Locate the cell with the specified text and output its (x, y) center coordinate. 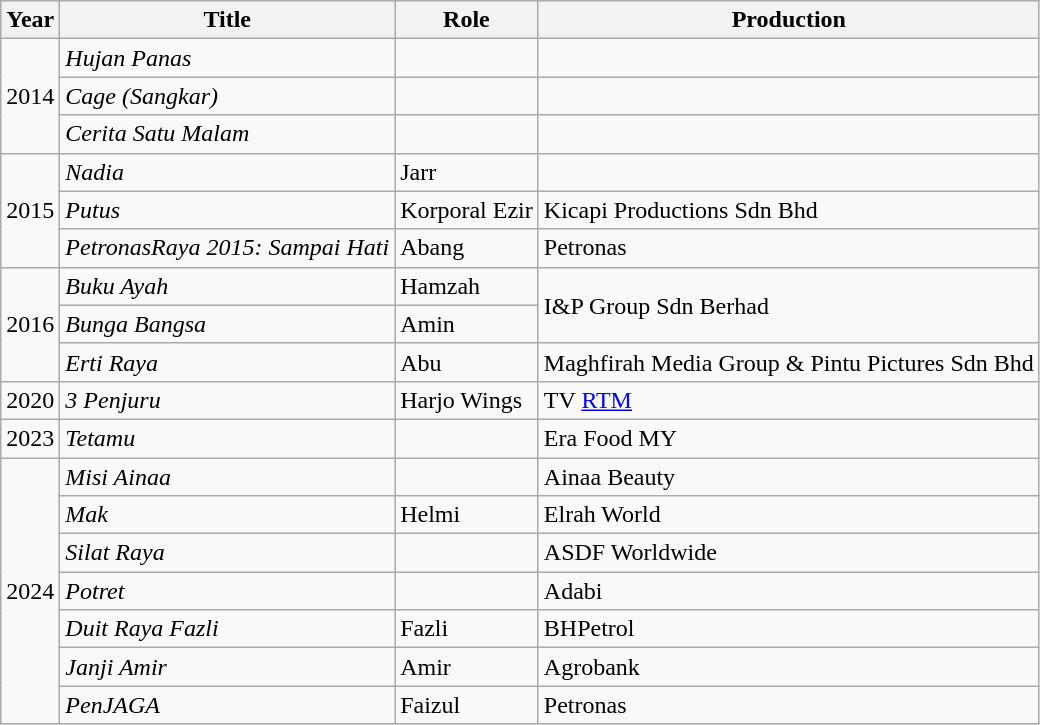
Ainaa Beauty (788, 477)
Amin (467, 324)
PenJAGA (228, 705)
Potret (228, 591)
Year (30, 20)
Amir (467, 667)
Korporal Ezir (467, 210)
Cerita Satu Malam (228, 134)
Role (467, 20)
3 Penjuru (228, 400)
Mak (228, 515)
Helmi (467, 515)
Jarr (467, 172)
Era Food MY (788, 438)
I&P Group Sdn Berhad (788, 305)
Elrah World (788, 515)
Duit Raya Fazli (228, 629)
PetronasRaya 2015: Sampai Hati (228, 248)
2016 (30, 324)
Kicapi Productions Sdn Bhd (788, 210)
TV RTM (788, 400)
Buku Ayah (228, 286)
Erti Raya (228, 362)
Faizul (467, 705)
Maghfirah Media Group & Pintu Pictures Sdn Bhd (788, 362)
2023 (30, 438)
Abu (467, 362)
Nadia (228, 172)
Cage (Sangkar) (228, 96)
BHPetrol (788, 629)
2024 (30, 591)
Hamzah (467, 286)
Bunga Bangsa (228, 324)
Harjo Wings (467, 400)
Title (228, 20)
Fazli (467, 629)
ASDF Worldwide (788, 553)
Tetamu (228, 438)
2014 (30, 96)
Silat Raya (228, 553)
Abang (467, 248)
Adabi (788, 591)
Janji Amir (228, 667)
Agrobank (788, 667)
2020 (30, 400)
Hujan Panas (228, 58)
Production (788, 20)
Misi Ainaa (228, 477)
Putus (228, 210)
2015 (30, 210)
